Pinpoint the cell where the given text exists, returning its (x, y) midpoint coordinate. 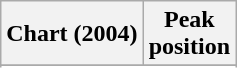
Chart (2004) (72, 34)
Peakposition (189, 34)
